Find where the given text appears and provide that cell's center as [X, Y] coordinate. 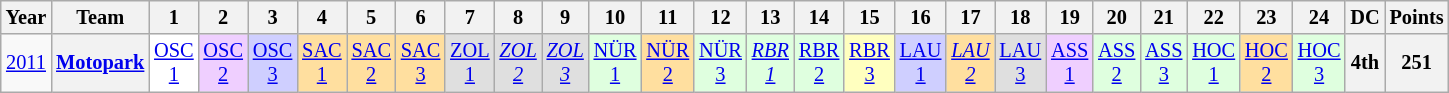
LAU2 [970, 63]
HOC2 [1266, 63]
ASS2 [1116, 63]
SAC3 [420, 63]
17 [970, 17]
3 [272, 17]
NÜR2 [668, 63]
16 [921, 17]
4 [322, 17]
12 [720, 17]
ZOL3 [566, 63]
22 [1214, 17]
LAU1 [921, 63]
RBR2 [819, 63]
2 [224, 17]
RBR3 [869, 63]
11 [668, 17]
Motopark [100, 63]
ASS1 [1070, 63]
19 [1070, 17]
SAC1 [322, 63]
2011 [26, 63]
5 [372, 17]
23 [1266, 17]
NÜR1 [616, 63]
Year [26, 17]
7 [470, 17]
9 [566, 17]
Team [100, 17]
4th [1364, 63]
13 [770, 17]
10 [616, 17]
SAC2 [372, 63]
18 [1021, 17]
6 [420, 17]
251 [1417, 63]
24 [1320, 17]
OSC3 [272, 63]
ZOL2 [518, 63]
21 [1164, 17]
RBR1 [770, 63]
DC [1364, 17]
Points [1417, 17]
LAU3 [1021, 63]
ASS3 [1164, 63]
1 [174, 17]
ZOL1 [470, 63]
8 [518, 17]
NÜR3 [720, 63]
15 [869, 17]
OSC2 [224, 63]
HOC3 [1320, 63]
OSC1 [174, 63]
14 [819, 17]
HOC1 [1214, 63]
20 [1116, 17]
